For the text-containing cell, return its midpoint in (X, Y) coordinate format. 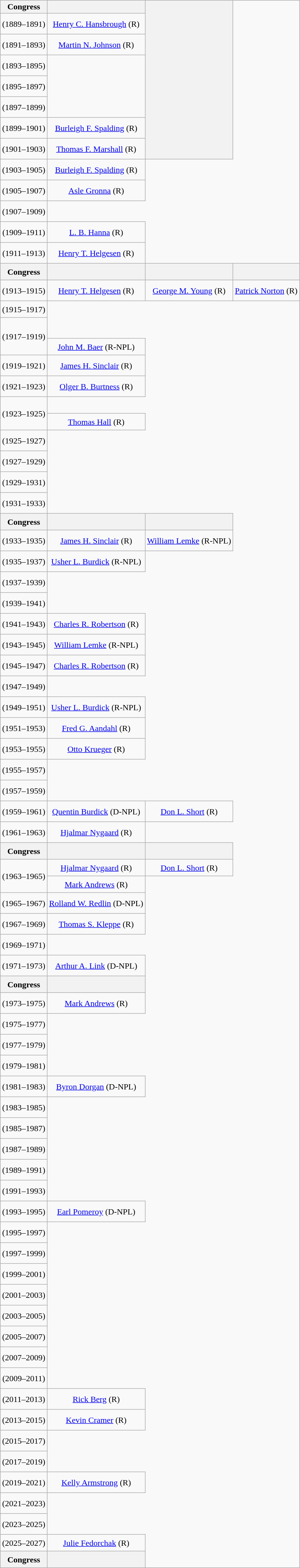
(1975–1977) (24, 1024)
(2007–2009) (24, 1358)
(2001–2003) (24, 1295)
(1935–1937) (24, 562)
(1913–1915) (24, 291)
Henry C. Hansbrough (R) (96, 24)
John M. Baer (R-NPL) (96, 347)
Kelly Armstrong (R) (96, 1483)
George M. Young (R) (189, 291)
Asle Gronna (R) (96, 191)
(1895–1897) (24, 86)
Thomas Hall (R) (96, 422)
(1891–1893) (24, 45)
(1915–1917) (24, 309)
(1955–1957) (24, 770)
(1921–1923) (24, 387)
(1963–1965) (24, 876)
Thomas F. Marshall (R) (96, 149)
Rick Berg (R) (96, 1399)
(1961–1963) (24, 832)
(1993–1995) (24, 1212)
(1969–1971) (24, 945)
(1919–1921) (24, 366)
Olger B. Burtness (R) (96, 387)
(1939–1941) (24, 603)
Arthur A. Link (D-NPL) (96, 966)
(1951–1953) (24, 728)
(1925–1927) (24, 441)
(2005–2007) (24, 1337)
Quentin Burdick (D-NPL) (96, 812)
(1909–1911) (24, 232)
(1983–1985) (24, 1107)
(1965–1967) (24, 903)
(2019–2021) (24, 1483)
(2009–2011) (24, 1378)
(1959–1961) (24, 812)
(1897–1899) (24, 107)
(1949–1951) (24, 707)
Thomas S. Kleppe (R) (96, 924)
(1927–1929) (24, 462)
(1981–1983) (24, 1087)
L. B. Hanna (R) (96, 232)
(1989–1991) (24, 1170)
(1937–1939) (24, 582)
(1917–1919) (24, 337)
(1967–1969) (24, 924)
(2015–2017) (24, 1441)
(2025–2027) (24, 1543)
(1995–1997) (24, 1233)
(2011–2013) (24, 1399)
(2017–2019) (24, 1462)
(1943–1945) (24, 645)
(1957–1959) (24, 791)
(1941–1943) (24, 624)
(1997–1999) (24, 1253)
Kevin Cramer (R) (96, 1420)
(2021–2023) (24, 1503)
(1999–2001) (24, 1274)
(1889–1891) (24, 24)
(1985–1987) (24, 1128)
(1933–1935) (24, 541)
(1953–1955) (24, 749)
(1977–1979) (24, 1045)
(1991–1993) (24, 1191)
(1945–1947) (24, 666)
Julie Fedorchak (R) (96, 1543)
Fred G. Aandahl (R) (96, 728)
(1905–1907) (24, 191)
Rolland W. Redlin (D-NPL) (96, 903)
(1899–1901) (24, 128)
(2023–2025) (24, 1524)
(1911–1913) (24, 253)
(1979–1981) (24, 1066)
(1987–1989) (24, 1149)
(1893–1895) (24, 66)
(1929–1931) (24, 482)
Patrick Norton (R) (266, 291)
(2013–2015) (24, 1420)
Byron Dorgan (D-NPL) (96, 1087)
(1973–1975) (24, 1003)
(1903–1905) (24, 170)
(1931–1933) (24, 503)
(1947–1949) (24, 687)
(2003–2005) (24, 1316)
(1901–1903) (24, 149)
(1971–1973) (24, 966)
(1907–1909) (24, 211)
Earl Pomeroy (D-NPL) (96, 1212)
Otto Krueger (R) (96, 749)
Martin N. Johnson (R) (96, 45)
(1923–1925) (24, 414)
